Find where the given text appears and provide that cell's center as (x, y) coordinate. 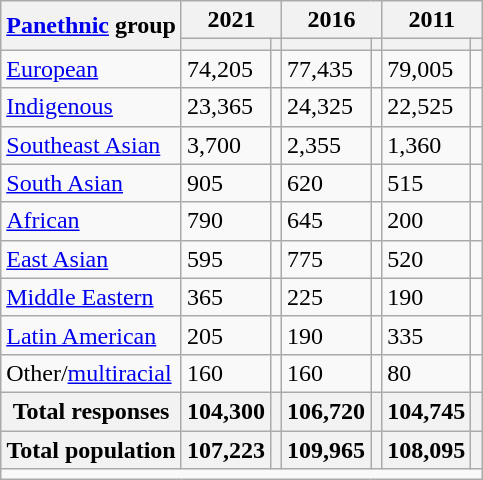
905 (226, 183)
104,300 (226, 411)
1,360 (426, 145)
24,325 (326, 107)
79,005 (426, 69)
80 (426, 373)
200 (426, 221)
595 (226, 259)
225 (326, 297)
Latin American (92, 335)
22,525 (426, 107)
Southeast Asian (92, 145)
East Asian (92, 259)
African (92, 221)
775 (326, 259)
European (92, 69)
3,700 (226, 145)
Indigenous (92, 107)
109,965 (326, 449)
Total population (92, 449)
Middle Eastern (92, 297)
790 (226, 221)
108,095 (426, 449)
520 (426, 259)
23,365 (226, 107)
2016 (332, 20)
645 (326, 221)
Panethnic group (92, 26)
365 (226, 297)
104,745 (426, 411)
515 (426, 183)
2011 (432, 20)
South Asian (92, 183)
205 (226, 335)
74,205 (226, 69)
107,223 (226, 449)
335 (426, 335)
77,435 (326, 69)
Total responses (92, 411)
Other/multiracial (92, 373)
2021 (231, 20)
2,355 (326, 145)
106,720 (326, 411)
620 (326, 183)
